From the cell containing the given text, extract its center point as [X, Y] coordinate. 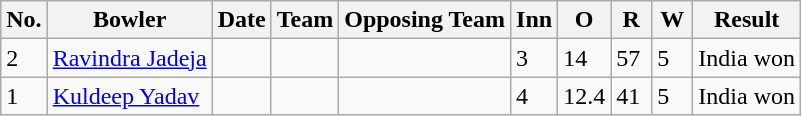
12.4 [584, 96]
2 [24, 58]
Inn [534, 20]
Bowler [130, 20]
Ravindra Jadeja [130, 58]
3 [534, 58]
No. [24, 20]
Kuldeep Yadav [130, 96]
O [584, 20]
W [672, 20]
14 [584, 58]
57 [632, 58]
1 [24, 96]
4 [534, 96]
Result [747, 20]
Team [305, 20]
R [632, 20]
Opposing Team [425, 20]
41 [632, 96]
Date [242, 20]
